Detect which cell encompasses the target text, then output its (X, Y) center coordinate. 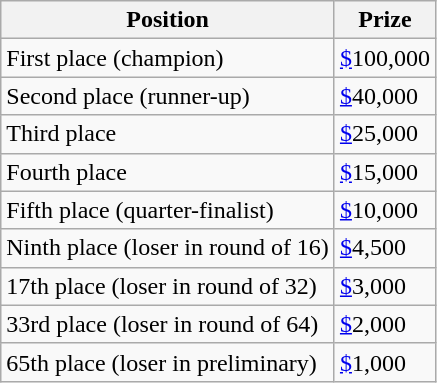
Fifth place (quarter-finalist) (168, 210)
Fourth place (168, 172)
Ninth place (loser in round of 16) (168, 248)
$15,000 (384, 172)
$2,000 (384, 324)
$3,000 (384, 286)
17th place (loser in round of 32) (168, 286)
Position (168, 20)
$25,000 (384, 134)
Second place (runner-up) (168, 96)
First place (champion) (168, 58)
65th place (loser in preliminary) (168, 362)
Third place (168, 134)
Prize (384, 20)
$1,000 (384, 362)
$100,000 (384, 58)
$40,000 (384, 96)
33rd place (loser in round of 64) (168, 324)
$4,500 (384, 248)
$10,000 (384, 210)
